Find where the given text appears and provide that cell's center as [X, Y] coordinate. 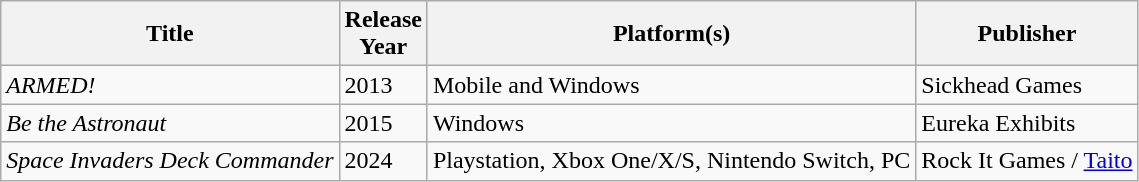
2013 [383, 85]
2015 [383, 123]
Rock It Games / Taito [1027, 161]
Publisher [1027, 34]
Sickhead Games [1027, 85]
ReleaseYear [383, 34]
ARMED! [170, 85]
Mobile and Windows [671, 85]
Space Invaders Deck Commander [170, 161]
Playstation, Xbox One/X/S, Nintendo Switch, PC [671, 161]
Platform(s) [671, 34]
Be the Astronaut [170, 123]
Title [170, 34]
2024 [383, 161]
Eureka Exhibits [1027, 123]
Windows [671, 123]
